Extract the (X, Y) coordinate from the center of the cell holding the provided text.  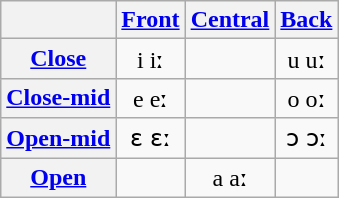
Close (58, 59)
ɔ ɔː (306, 138)
ɛ ɛː (150, 138)
Open (58, 178)
a aː (230, 178)
i iː (150, 59)
u uː (306, 59)
Front (150, 20)
e eː (150, 98)
Central (230, 20)
Close-mid (58, 98)
o oː (306, 98)
Back (306, 20)
Open-mid (58, 138)
